Provide the [x, y] coordinate of the cell's center where the given text is located.  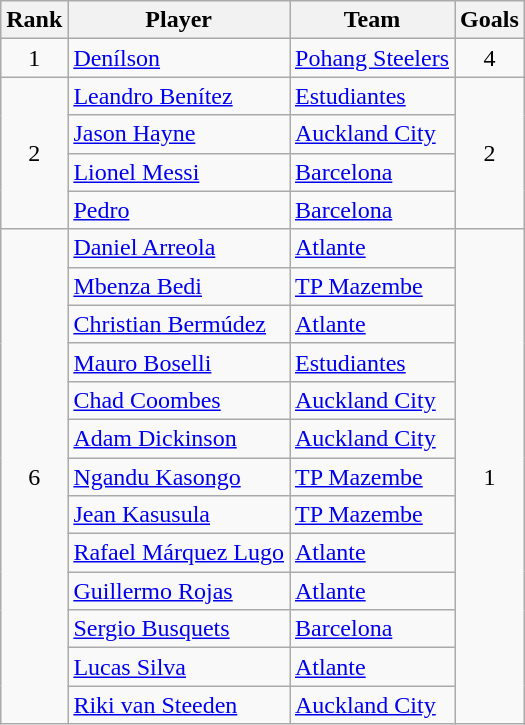
Guillermo Rojas [179, 591]
4 [490, 58]
Jean Kasusula [179, 515]
Rank [34, 20]
Pedro [179, 210]
Riki van Steeden [179, 705]
Player [179, 20]
Mbenza Bedi [179, 286]
Lionel Messi [179, 172]
Goals [490, 20]
Rafael Márquez Lugo [179, 553]
Ngandu Kasongo [179, 477]
Christian Bermúdez [179, 324]
Sergio Busquets [179, 629]
Team [372, 20]
Jason Hayne [179, 134]
Adam Dickinson [179, 438]
Chad Coombes [179, 400]
Denílson [179, 58]
6 [34, 476]
Daniel Arreola [179, 248]
Leandro Benítez [179, 96]
Mauro Boselli [179, 362]
Lucas Silva [179, 667]
Pohang Steelers [372, 58]
